Output the (x, y) coordinate of the center of the cell containing the given text.  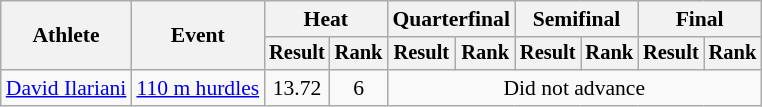
13.72 (297, 88)
Heat (326, 19)
David Ilariani (66, 88)
6 (359, 88)
Athlete (66, 36)
Event (198, 36)
110 m hurdles (198, 88)
Quarterfinal (451, 19)
Did not advance (574, 88)
Semifinal (576, 19)
Final (700, 19)
